For the text-containing cell, return its midpoint in [X, Y] coordinate format. 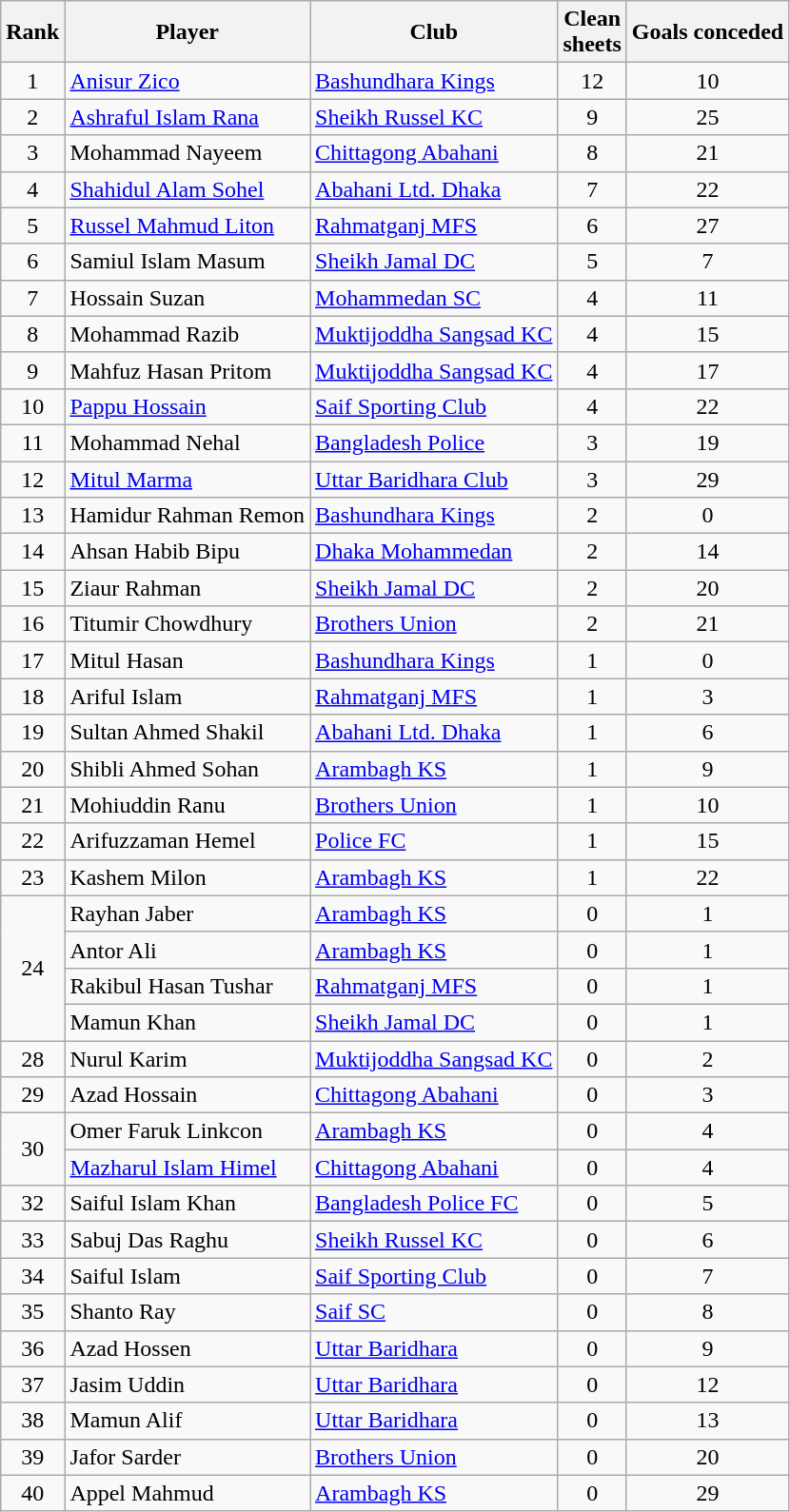
Anisur Zico [188, 81]
Saiful Islam Khan [188, 1204]
Dhaka Mohammedan [434, 552]
Omer Faruk Linkcon [188, 1131]
Hamidur Rahman Remon [188, 516]
Appel Mahmud [188, 1493]
Cleansheets [592, 32]
30 [32, 1149]
38 [32, 1421]
Mohammad Nayeem [188, 153]
32 [32, 1204]
Mohammad Nehal [188, 442]
Mazharul Islam Himel [188, 1168]
Mamun Alif [188, 1421]
Shibli Ahmed Sohan [188, 769]
Ahsan Habib Bipu [188, 552]
Antor Ali [188, 950]
Uttar Baridhara Club [434, 479]
Ariful Islam [188, 697]
16 [32, 624]
34 [32, 1276]
Samiul Islam Masum [188, 262]
Bangladesh Police FC [434, 1204]
Shanto Ray [188, 1312]
Shahidul Alam Sohel [188, 189]
Jafor Sarder [188, 1457]
18 [32, 697]
Ashraful Islam Rana [188, 117]
28 [32, 1059]
Mahfuz Hasan Pritom [188, 370]
Azad Hossen [188, 1348]
Mamun Khan [188, 1022]
25 [707, 117]
23 [32, 877]
Ziaur Rahman [188, 588]
Rakibul Hasan Tushar [188, 986]
33 [32, 1240]
Mohiuddin Ranu [188, 805]
37 [32, 1384]
Saif SC [434, 1312]
Azad Hossain [188, 1095]
Mitul Hasan [188, 660]
Titumir Chowdhury [188, 624]
Rayhan Jaber [188, 913]
24 [32, 968]
Rank [32, 32]
Kashem Milon [188, 877]
Club [434, 32]
Jasim Uddin [188, 1384]
Mohammad Razib [188, 334]
Goals conceded [707, 32]
Russel Mahmud Liton [188, 226]
Pappu Hossain [188, 406]
Police FC [434, 841]
Nurul Karim [188, 1059]
40 [32, 1493]
Player [188, 32]
Sabuj Das Raghu [188, 1240]
Sultan Ahmed Shakil [188, 733]
35 [32, 1312]
27 [707, 226]
Saiful Islam [188, 1276]
Arifuzzaman Hemel [188, 841]
Mohammedan SC [434, 298]
Hossain Suzan [188, 298]
Bangladesh Police [434, 442]
Mitul Marma [188, 479]
39 [32, 1457]
36 [32, 1348]
